Find where the given text appears and provide that cell's center as (X, Y) coordinate. 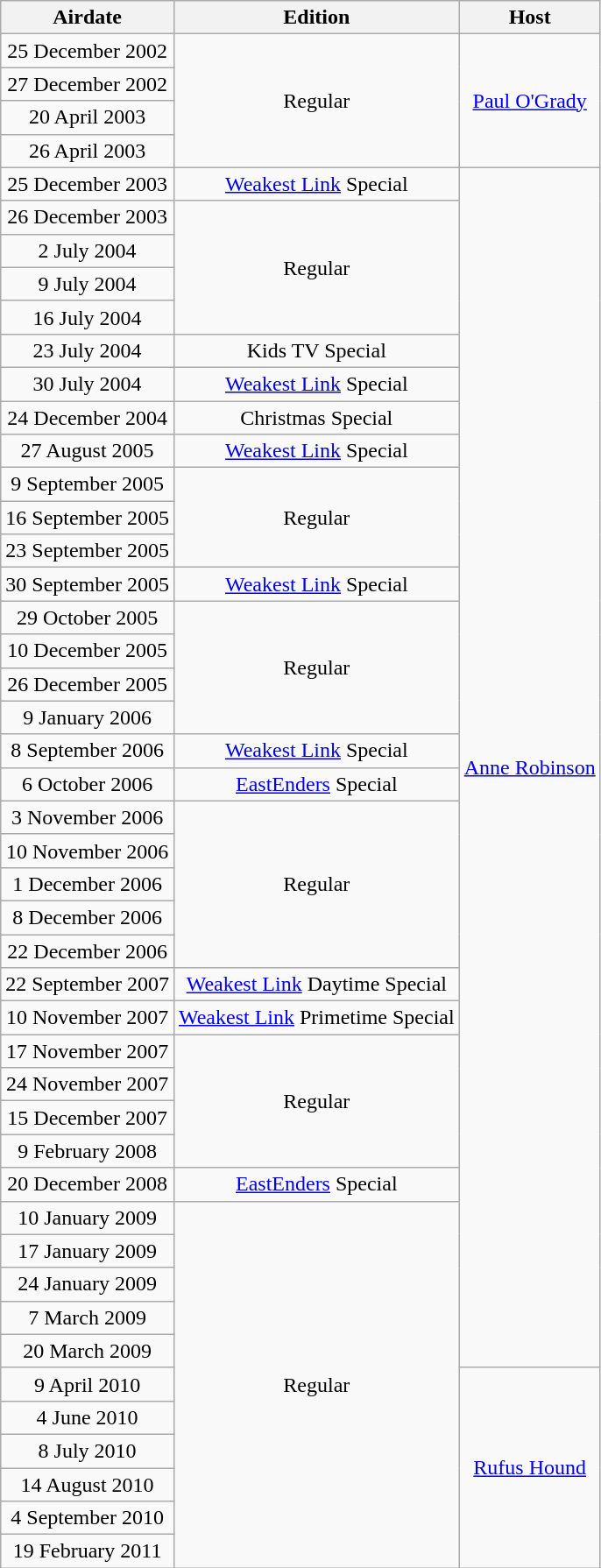
14 August 2010 (88, 1485)
Weakest Link Daytime Special (316, 985)
Christmas Special (316, 418)
24 January 2009 (88, 1284)
Kids TV Special (316, 350)
19 February 2011 (88, 1551)
8 December 2006 (88, 917)
7 March 2009 (88, 1317)
Edition (316, 18)
9 February 2008 (88, 1151)
9 September 2005 (88, 484)
Anne Robinson (529, 767)
4 September 2010 (88, 1518)
16 July 2004 (88, 317)
20 March 2009 (88, 1351)
25 December 2002 (88, 51)
10 December 2005 (88, 651)
6 October 2006 (88, 784)
27 August 2005 (88, 451)
9 April 2010 (88, 1384)
16 September 2005 (88, 518)
9 July 2004 (88, 284)
1 December 2006 (88, 884)
10 November 2007 (88, 1018)
24 November 2007 (88, 1084)
23 July 2004 (88, 350)
17 January 2009 (88, 1251)
29 October 2005 (88, 618)
Weakest Link Primetime Special (316, 1018)
Airdate (88, 18)
20 April 2003 (88, 117)
30 July 2004 (88, 384)
15 December 2007 (88, 1118)
8 July 2010 (88, 1451)
8 September 2006 (88, 751)
27 December 2002 (88, 84)
26 December 2003 (88, 217)
30 September 2005 (88, 584)
17 November 2007 (88, 1051)
9 January 2006 (88, 717)
Paul O'Grady (529, 101)
2 July 2004 (88, 251)
25 December 2003 (88, 184)
Host (529, 18)
22 December 2006 (88, 950)
Rufus Hound (529, 1467)
3 November 2006 (88, 817)
10 January 2009 (88, 1218)
26 December 2005 (88, 684)
4 June 2010 (88, 1417)
24 December 2004 (88, 418)
20 December 2008 (88, 1184)
23 September 2005 (88, 551)
10 November 2006 (88, 851)
26 April 2003 (88, 151)
22 September 2007 (88, 985)
